Return the [x, y] coordinate for the center point of the cell that contains the specified text.  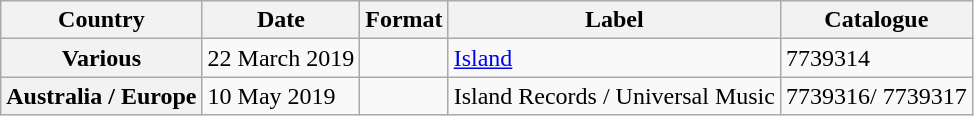
22 March 2019 [281, 58]
Format [404, 20]
Island Records / Universal Music [614, 96]
Date [281, 20]
Country [102, 20]
7739314 [876, 58]
Label [614, 20]
Catalogue [876, 20]
10 May 2019 [281, 96]
7739316/ 7739317 [876, 96]
Island [614, 58]
Various [102, 58]
Australia / Europe [102, 96]
